Output the [X, Y] coordinate of the center of the cell containing the given text.  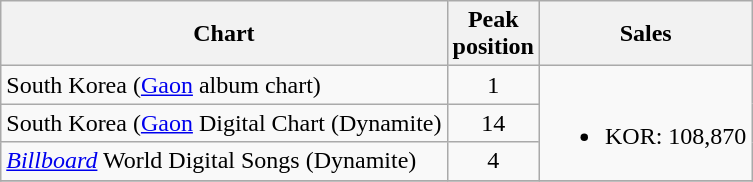
Sales [645, 34]
4 [493, 161]
Chart [224, 34]
Peakposition [493, 34]
South Korea (Gaon Digital Chart (Dynamite) [224, 123]
South Korea (Gaon album chart) [224, 85]
14 [493, 123]
Billboard World Digital Songs (Dynamite) [224, 161]
1 [493, 85]
KOR: 108,870 [645, 123]
